Scan for the cell matching the given text and deliver its (X, Y) coordinate at center. 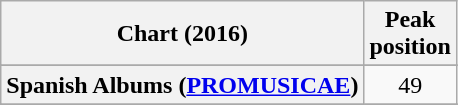
Spanish Albums (PROMUSICAE) (182, 85)
49 (410, 85)
Chart (2016) (182, 34)
Peakposition (410, 34)
